Return the (x, y) coordinate for the center point of the cell that contains the specified text.  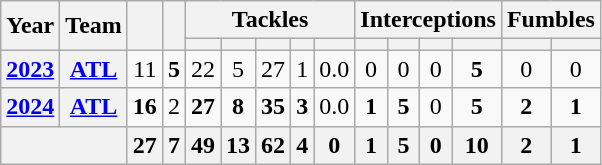
8 (238, 107)
Tackles (270, 20)
Interceptions (428, 20)
3 (302, 107)
Fumbles (550, 20)
2024 (30, 107)
11 (144, 69)
62 (274, 145)
Year (30, 26)
13 (238, 145)
35 (274, 107)
10 (476, 145)
16 (144, 107)
2023 (30, 69)
7 (174, 145)
22 (202, 69)
49 (202, 145)
4 (302, 145)
Team (94, 26)
